Capture the cell that displays the provided text and extract its [X, Y] central coordinate. 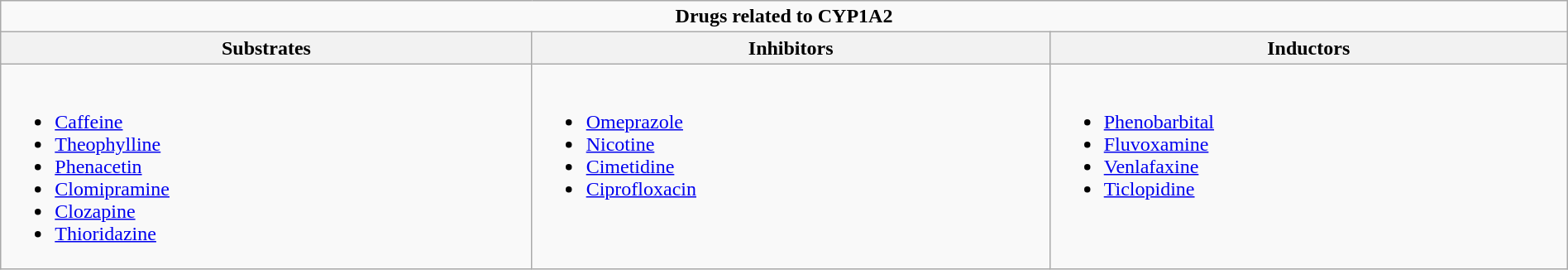
Substrates [266, 48]
Drugs related to CYP1A2 [784, 17]
CaffeineTheophyllinePhenacetinClomipramineClozapineThioridazine [266, 166]
Inductors [1308, 48]
PhenobarbitalFluvoxamineVenlafaxineTiclopidine [1308, 166]
OmeprazoleNicotineCimetidineCiprofloxacin [791, 166]
Inhibitors [791, 48]
